Identify which cell holds the provided text, then report its (x, y) central coordinate. 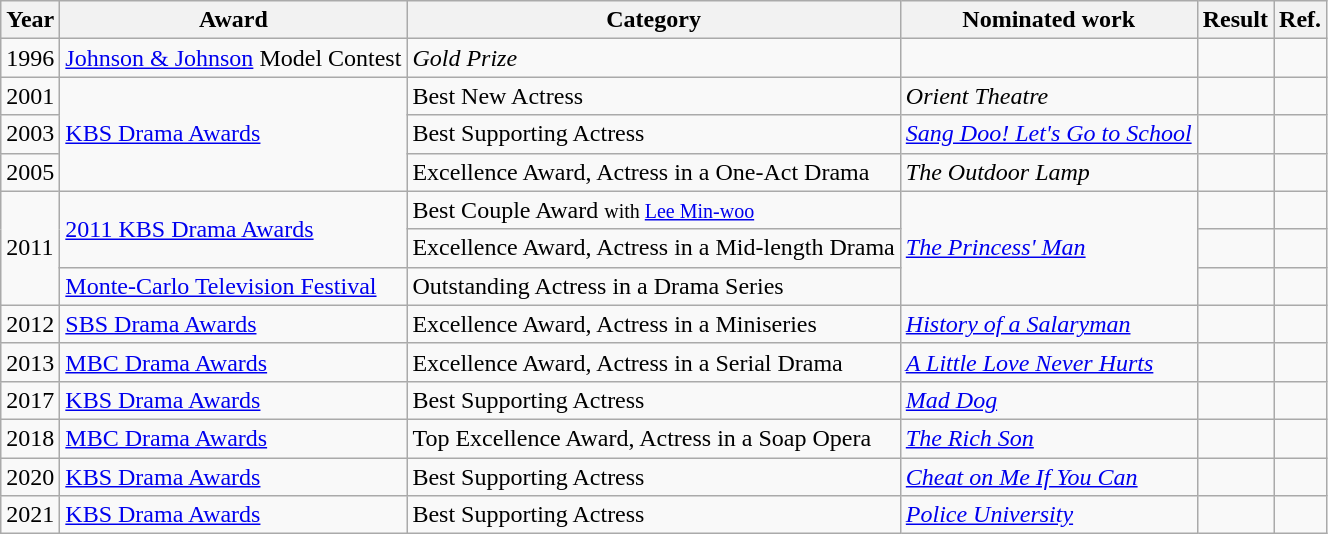
Top Excellence Award, Actress in a Soap Opera (654, 438)
The Princess' Man (1048, 248)
Sang Doo! Let's Go to School (1048, 134)
2013 (30, 362)
Orient Theatre (1048, 96)
2018 (30, 438)
SBS Drama Awards (234, 324)
History of a Salaryman (1048, 324)
2001 (30, 96)
2017 (30, 400)
2021 (30, 515)
2012 (30, 324)
Excellence Award, Actress in a Mid-length Drama (654, 248)
A Little Love Never Hurts (1048, 362)
Excellence Award, Actress in a Serial Drama (654, 362)
2020 (30, 477)
Police University (1048, 515)
Excellence Award, Actress in a Miniseries (654, 324)
Nominated work (1048, 20)
2011 (30, 248)
Gold Prize (654, 58)
Ref. (1300, 20)
Mad Dog (1048, 400)
Best Couple Award with Lee Min-woo (654, 210)
2005 (30, 172)
Category (654, 20)
Cheat on Me If You Can (1048, 477)
1996 (30, 58)
Best New Actress (654, 96)
2011 KBS Drama Awards (234, 229)
Award (234, 20)
The Outdoor Lamp (1048, 172)
Johnson & Johnson Model Contest (234, 58)
Excellence Award, Actress in a One-Act Drama (654, 172)
2003 (30, 134)
The Rich Son (1048, 438)
Result (1235, 20)
Monte-Carlo Television Festival (234, 286)
Outstanding Actress in a Drama Series (654, 286)
Year (30, 20)
